Output the [X, Y] coordinate of the center of the cell containing the given text.  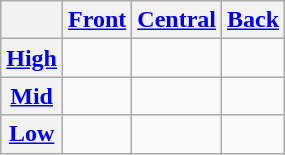
Mid [32, 96]
High [32, 58]
Front [98, 20]
Central [177, 20]
Low [32, 134]
Back [254, 20]
